Scan for the cell matching the given text and deliver its [x, y] coordinate at center. 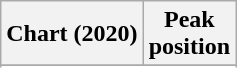
Chart (2020) [72, 34]
Peak position [189, 34]
